From the cell containing the given text, extract its center point as (X, Y) coordinate. 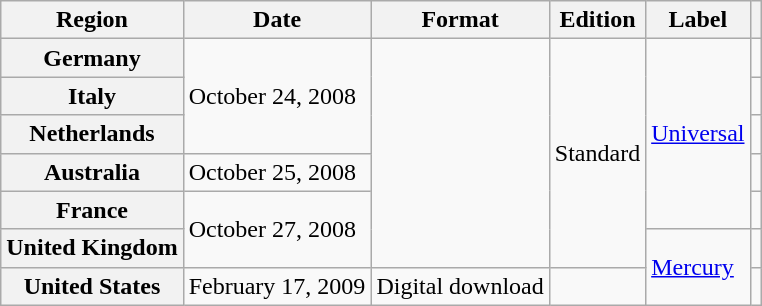
Digital download (460, 286)
United Kingdom (92, 248)
February 17, 2009 (277, 286)
Label (698, 20)
United States (92, 286)
October 25, 2008 (277, 172)
Germany (92, 58)
Italy (92, 96)
October 24, 2008 (277, 96)
Region (92, 20)
Format (460, 20)
Universal (698, 134)
Edition (597, 20)
Standard (597, 153)
Netherlands (92, 134)
Date (277, 20)
Mercury (698, 267)
Australia (92, 172)
France (92, 210)
October 27, 2008 (277, 229)
